Search for the cell housing the specified text and yield its [X, Y] center coordinate. 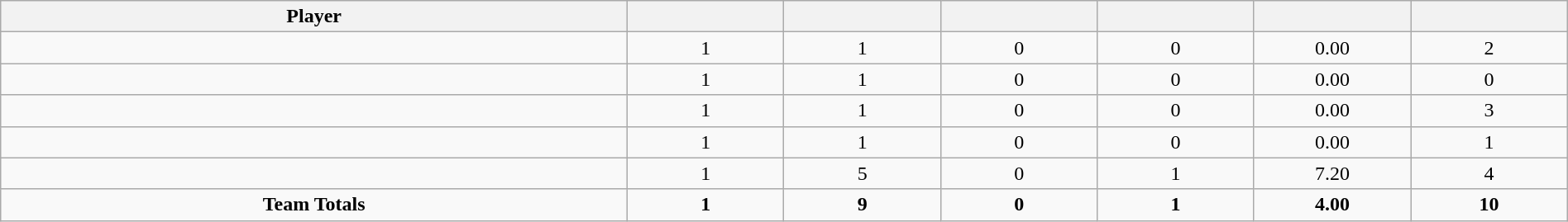
2 [1489, 48]
9 [862, 205]
4 [1489, 173]
7.20 [1331, 173]
10 [1489, 205]
5 [862, 173]
Player [314, 17]
3 [1489, 111]
4.00 [1331, 205]
Team Totals [314, 205]
